Return the (X, Y) coordinate for the center point of the cell that contains the specified text.  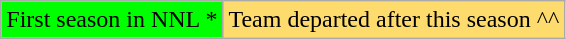
First season in NNL * (112, 20)
Team departed after this season ^^ (394, 20)
